Scan for the cell matching the given text and deliver its [x, y] coordinate at center. 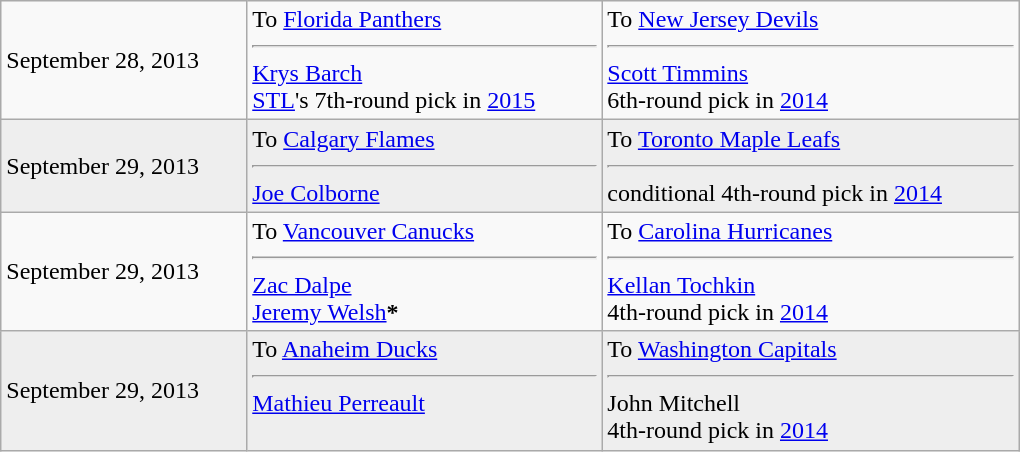
To Washington CapitalsJohn Mitchell4th-round pick in 2014 [810, 390]
To Carolina HurricanesKellan Tochkin4th-round pick in 2014 [810, 272]
To Calgary FlamesJoe Colborne [424, 166]
To Anaheim DucksMathieu Perreault [424, 390]
To Toronto Maple Leafsconditional 4th-round pick in 2014 [810, 166]
To New Jersey DevilsScott Timmins6th-round pick in 2014 [810, 60]
To Vancouver CanucksZac DalpeJeremy Welsh* [424, 272]
To Florida PanthersKrys BarchSTL's 7th-round pick in 2015 [424, 60]
September 28, 2013 [124, 60]
